Output the [x, y] coordinate of the center of the cell containing the given text.  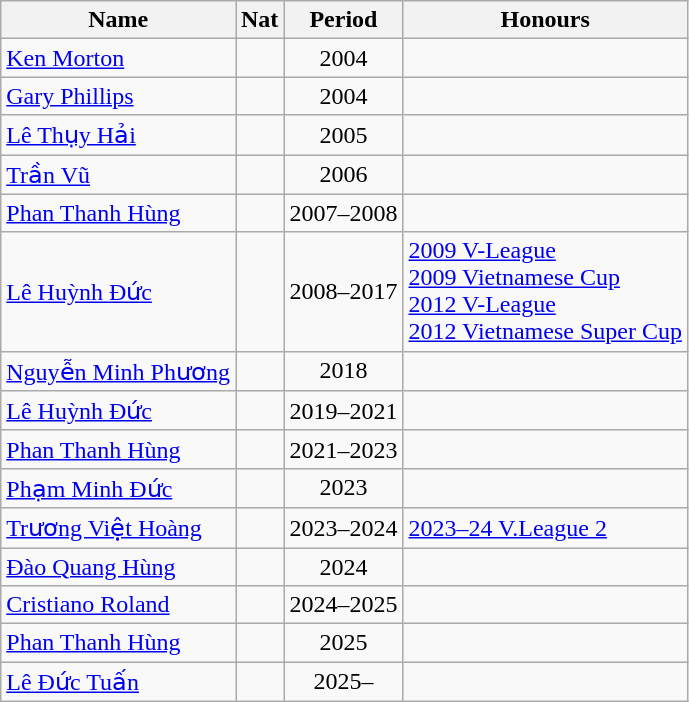
2007–2008 [344, 213]
Cristiano Roland [118, 605]
Ken Morton [118, 58]
2019–2021 [344, 411]
2009 V-League 2009 Vietnamese Cup 2012 V-League 2012 Vietnamese Super Cup [545, 292]
2024–2025 [344, 605]
2023–2024 [344, 528]
Đào Quang Hùng [118, 567]
2023 [344, 488]
2008–2017 [344, 292]
2023–24 V.League 2 [545, 528]
Trần Vũ [118, 174]
Trương Việt Hoàng [118, 528]
2025– [344, 682]
2018 [344, 371]
Nat [260, 20]
Lê Thụy Hải [118, 135]
Lê Đức Tuấn [118, 682]
2005 [344, 135]
2024 [344, 567]
Gary Phillips [118, 96]
2021–2023 [344, 449]
Name [118, 20]
Nguyễn Minh Phương [118, 371]
2025 [344, 643]
Phạm Minh Đức [118, 488]
2006 [344, 174]
Period [344, 20]
Honours [545, 20]
